Extract the [X, Y] coordinate from the center of the cell holding the provided text.  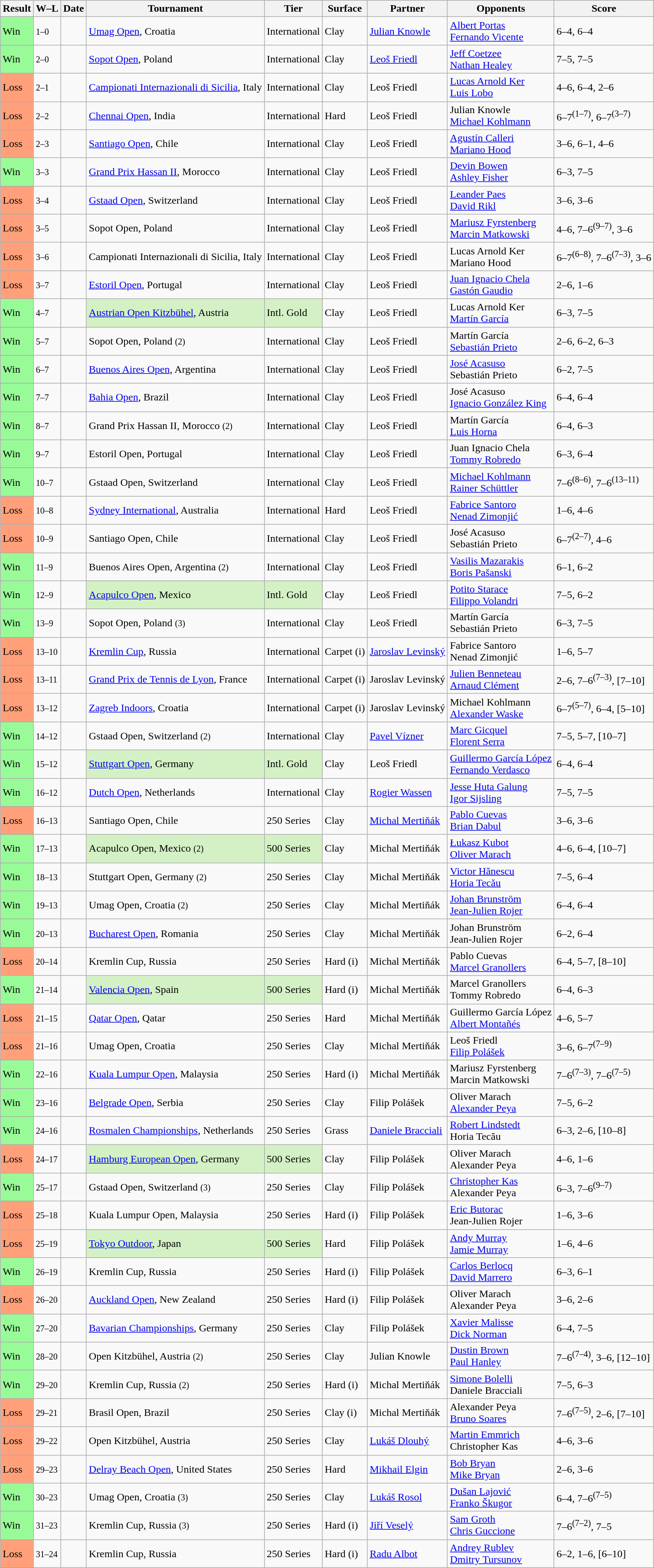
Austrian Open Kitzbühel, Austria [175, 313]
6–3, 6–1 [604, 1272]
Bavarian Championships, Germany [175, 1328]
Lukáš Dlouhý [408, 1441]
Andrey Rublev Dmitry Tursunov [501, 1553]
Delray Beach Open, United States [175, 1469]
4–6, 1–6 [604, 1159]
Partner [408, 9]
2–6, 7–6(7–3), [7–10] [604, 680]
Christopher Kas Alexander Peya [501, 1187]
29–22 [47, 1441]
Radu Albot [408, 1553]
28–20 [47, 1357]
20–13 [47, 934]
6–3, 7–6(9–7) [604, 1187]
Guillermo García López Albert Montañés [501, 1018]
3–4 [47, 200]
21–14 [47, 990]
Pablo Cuevas Brian Dabul [501, 821]
Alexander Peya Bruno Soares [501, 1413]
Buenos Aires Open, Argentina [175, 369]
18–13 [47, 877]
10–8 [47, 511]
23–16 [47, 1103]
Juan Ignacio Chela Tommy Robredo [501, 454]
Leander Paes David Rikl [501, 200]
Umag Open, Croatia (2) [175, 905]
7–5, 6–4 [604, 877]
Albert Portas Fernando Vicente [501, 31]
12–9 [47, 595]
6–7 [47, 369]
Tier [294, 9]
Martin Emmrich Christopher Kas [501, 1441]
Valencia Open, Spain [175, 990]
Open Kitzbühel, Austria (2) [175, 1357]
Xavier Malisse Dick Norman [501, 1328]
10–9 [47, 538]
3–5 [47, 228]
6–2, 1–6, [6–10] [604, 1553]
Michael Kohlmann Rainer Schüttler [501, 482]
Rogier Wassen [408, 792]
Result [17, 9]
Open Kitzbühel, Austria [175, 1441]
21–15 [47, 1018]
2–0 [47, 59]
16–12 [47, 792]
4–6, 6–4, [10–7] [604, 849]
22–16 [47, 1074]
6–3, 2–6, [10–8] [604, 1130]
Hamburg European Open, Germany [175, 1159]
8–7 [47, 426]
Dutch Open, Netherlands [175, 792]
Kremlin Cup, Russia (2) [175, 1384]
4–6, 3–6 [604, 1441]
Opponents [501, 9]
7–5, 5–7, [10–7] [604, 736]
Sopot Open, Poland (3) [175, 623]
Martín García Luis Horna [501, 426]
7–6(7–3), 7–6(7–5) [604, 1074]
Łukasz Kubot Oliver Marach [501, 849]
Jeff Coetzee Nathan Healey [501, 59]
Potito Starace Filippo Volandri [501, 595]
3–7 [47, 284]
31–24 [47, 1553]
Agustín Calleri Mariano Hood [501, 144]
11–9 [47, 567]
Jiří Veselý [408, 1526]
4–6, 7–6(9–7), 3–6 [604, 228]
Juan Ignacio Chela Gastón Gaudio [501, 284]
Buenos Aires Open, Argentina (2) [175, 567]
Michael Kohlmann Alexander Waske [501, 707]
2–1 [47, 88]
3–3 [47, 172]
Jesse Huta Galung Igor Sijsling [501, 792]
Robert Lindstedt Horia Tecău [501, 1130]
1–0 [47, 31]
7–6(7–5), 2–6, [7–10] [604, 1413]
Pavel Vízner [408, 736]
Lucas Arnold Ker Martín García [501, 313]
Gstaad Open, Switzerland (2) [175, 736]
Carlos Berlocq David Marrero [501, 1272]
21–16 [47, 1046]
5–7 [47, 341]
6–7(5–7), 6–4, [5–10] [604, 707]
7–6(7–2), 7–5 [604, 1526]
13–9 [47, 623]
14–12 [47, 736]
6–2, 6–4 [604, 934]
3–6 [47, 257]
26–19 [47, 1272]
Andy Murray Jamie Murray [501, 1243]
13–12 [47, 707]
Julian Knowle Michael Kohlmann [501, 115]
Grand Prix Hassan II, Morocco (2) [175, 426]
Grand Prix de Tennis de Lyon, France [175, 680]
15–12 [47, 764]
25–19 [47, 1243]
Bahia Open, Brazil [175, 398]
Acapulco Open, Mexico [175, 595]
20–14 [47, 961]
16–13 [47, 821]
25–18 [47, 1215]
13–11 [47, 680]
Guillermo García López Fernando Verdasco [501, 764]
Mikhail Elgin [408, 1469]
4–6, 5–7 [604, 1018]
Brasil Open, Brazil [175, 1413]
Sopot Open, Poland (2) [175, 341]
7–7 [47, 398]
9–7 [47, 454]
19–13 [47, 905]
6–4, 7–5 [604, 1328]
6–7(1–7), 6–7(3–7) [604, 115]
2–6, 1–6 [604, 284]
Belgrade Open, Serbia [175, 1103]
Auckland Open, New Zealand [175, 1300]
6–7(2–7), 4–6 [604, 538]
Chennai Open, India [175, 115]
Rosmalen Championships, Netherlands [175, 1130]
17–13 [47, 849]
Tournament [175, 9]
6–4, 5–7, [8–10] [604, 961]
6–1, 6–2 [604, 567]
Marc Gicquel Florent Serra [501, 736]
Date [74, 9]
7–5, 6–3 [604, 1384]
Marcel Granollers Tommy Robredo [501, 990]
Eric Butorac Jean-Julien Rojer [501, 1215]
Surface [345, 9]
6–3, 6–4 [604, 454]
Simone Bolelli Daniele Bracciali [501, 1384]
Leoš Friedl Filip Polášek [501, 1046]
Gstaad Open, Switzerland (3) [175, 1187]
Score [604, 9]
29–20 [47, 1384]
Grand Prix Hassan II, Morocco [175, 172]
3–6, 6–1, 4–6 [604, 144]
7–6(8–6), 7–6(13–11) [604, 482]
6–7(6–8), 7–6(7–3), 3–6 [604, 257]
Bob Bryan Mike Bryan [501, 1469]
Bucharest Open, Romania [175, 934]
Umag Open, Croatia (3) [175, 1497]
Lukáš Rosol [408, 1497]
Tokyo Outdoor, Japan [175, 1243]
7–6(7–4), 3–6, [12–10] [604, 1357]
4–7 [47, 313]
6–4, 7–6(7–5) [604, 1497]
1–6, 5–7 [604, 651]
3–6, 2–6 [604, 1300]
Stuttgart Open, Germany [175, 764]
4–6, 6–4, 2–6 [604, 88]
W–L [47, 9]
Pablo Cuevas Marcel Granollers [501, 961]
3–6, 6–7(7–9) [604, 1046]
Dustin Brown Paul Hanley [501, 1357]
Lucas Arnold Ker Luis Lobo [501, 88]
Sam Groth Chris Guccione [501, 1526]
29–21 [47, 1413]
24–17 [47, 1159]
26–20 [47, 1300]
1–6, 3–6 [604, 1215]
24–16 [47, 1130]
29–23 [47, 1469]
Dušan Lajović Franko Škugor [501, 1497]
Lucas Arnold Ker Mariano Hood [501, 257]
Zagreb Indoors, Croatia [175, 707]
2–3 [47, 144]
José Acasuso Ignacio González King [501, 398]
31–23 [47, 1526]
Sydney International, Australia [175, 511]
30–23 [47, 1497]
Clay (i) [345, 1413]
Vasilis Mazarakis Boris Pašanski [501, 567]
Acapulco Open, Mexico (2) [175, 849]
Victor Hănescu Horia Tecău [501, 877]
6–2, 7–5 [604, 369]
Julien Benneteau Arnaud Clément [501, 680]
10–7 [47, 482]
13–10 [47, 651]
27–20 [47, 1328]
25–17 [47, 1187]
2–2 [47, 115]
Daniele Bracciali [408, 1130]
Kremlin Cup, Russia (3) [175, 1526]
2–6, 6–2, 6–3 [604, 341]
2–6, 3–6 [604, 1469]
Devin Bowen Ashley Fisher [501, 172]
Stuttgart Open, Germany (2) [175, 877]
Grass [345, 1130]
Qatar Open, Qatar [175, 1018]
